Pinpoint the cell where the given text exists, returning its [X, Y] midpoint coordinate. 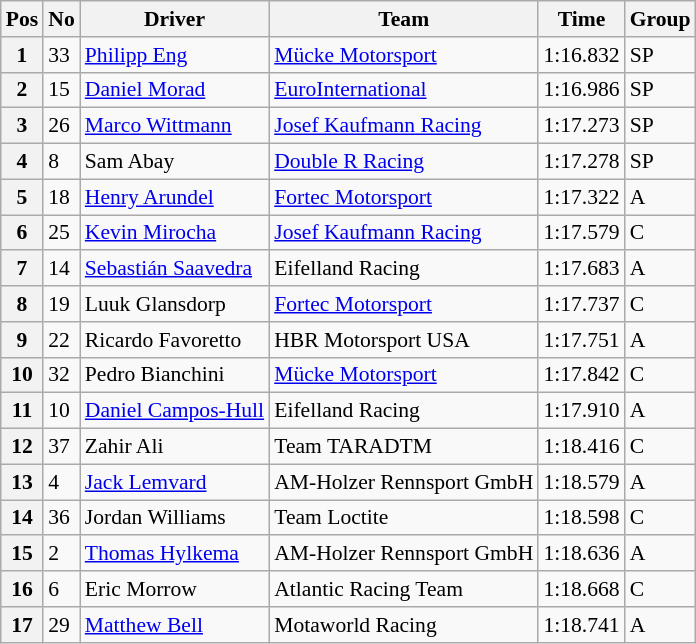
Driver [174, 19]
Matthew Bell [174, 625]
Pedro Bianchini [174, 375]
1:18.598 [581, 518]
Eric Morrow [174, 589]
1:18.636 [581, 554]
Atlantic Racing Team [404, 589]
1:18.579 [581, 482]
1:17.683 [581, 269]
Daniel Morad [174, 90]
Kevin Mirocha [174, 233]
HBR Motorsport USA [404, 340]
Team [404, 19]
1:17.273 [581, 126]
Jack Lemvard [174, 482]
1:17.751 [581, 340]
EuroInternational [404, 90]
Time [581, 19]
1:17.322 [581, 197]
Pos [22, 19]
Group [660, 19]
1:16.986 [581, 90]
7 [22, 269]
37 [62, 447]
17 [22, 625]
1:18.668 [581, 589]
1:17.842 [581, 375]
1:18.416 [581, 447]
11 [22, 411]
18 [62, 197]
Thomas Hylkema [174, 554]
Marco Wittmann [174, 126]
Philipp Eng [174, 55]
1:18.741 [581, 625]
1:17.910 [581, 411]
1:17.579 [581, 233]
32 [62, 375]
1:17.278 [581, 162]
1:17.737 [581, 304]
1 [22, 55]
36 [62, 518]
9 [22, 340]
Ricardo Favoretto [174, 340]
Luuk Glansdorp [174, 304]
33 [62, 55]
26 [62, 126]
12 [22, 447]
Jordan Williams [174, 518]
Daniel Campos-Hull [174, 411]
Henry Arundel [174, 197]
Motaworld Racing [404, 625]
5 [22, 197]
Sam Abay [174, 162]
Double R Racing [404, 162]
No [62, 19]
19 [62, 304]
25 [62, 233]
3 [22, 126]
Sebastián Saavedra [174, 269]
Zahir Ali [174, 447]
29 [62, 625]
13 [22, 482]
Team TARADTM [404, 447]
22 [62, 340]
16 [22, 589]
1:16.832 [581, 55]
Team Loctite [404, 518]
